Determine the (X, Y) coordinate at the center of the cell enclosing the given text.  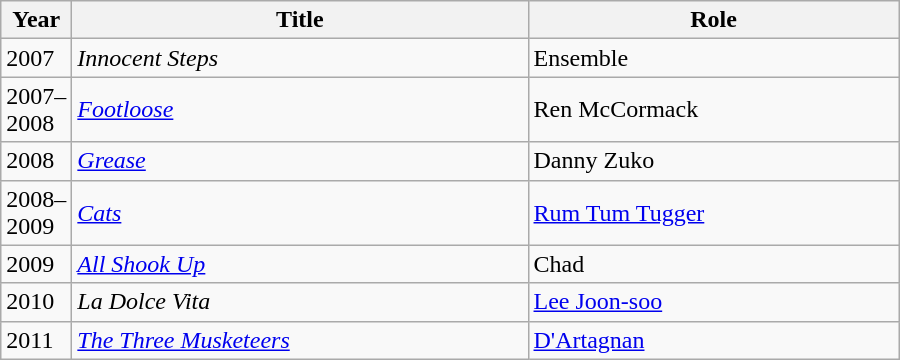
The Three Musketeers (300, 340)
2008–2009 (36, 212)
Chad (714, 264)
Lee Joon-soo (714, 302)
La Dolce Vita (300, 302)
All Shook Up (300, 264)
D'Artagnan (714, 340)
2008 (36, 161)
Role (714, 20)
Danny Zuko (714, 161)
Ensemble (714, 58)
2011 (36, 340)
2007–2008 (36, 110)
Cats (300, 212)
Footloose (300, 110)
2009 (36, 264)
Ren McCormack (714, 110)
2010 (36, 302)
Innocent Steps (300, 58)
Title (300, 20)
Year (36, 20)
Grease (300, 161)
Rum Tum Tugger (714, 212)
2007 (36, 58)
